Extract the (X, Y) coordinate from the center of the cell holding the provided text.  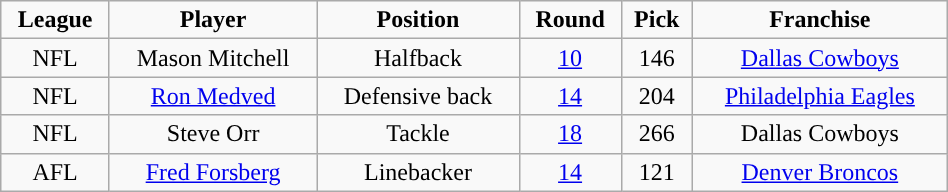
Tackle (418, 134)
Pick (656, 20)
Denver Broncos (820, 172)
AFL (56, 172)
266 (656, 134)
Player (212, 20)
Philadelphia Eagles (820, 96)
121 (656, 172)
18 (570, 134)
Ron Medved (212, 96)
League (56, 20)
Mason Mitchell (212, 58)
Halfback (418, 58)
204 (656, 96)
Steve Orr (212, 134)
Defensive back (418, 96)
Franchise (820, 20)
Linebacker (418, 172)
Fred Forsberg (212, 172)
Round (570, 20)
Position (418, 20)
10 (570, 58)
146 (656, 58)
